Extract the (x, y) coordinate from the center of the cell holding the provided text.  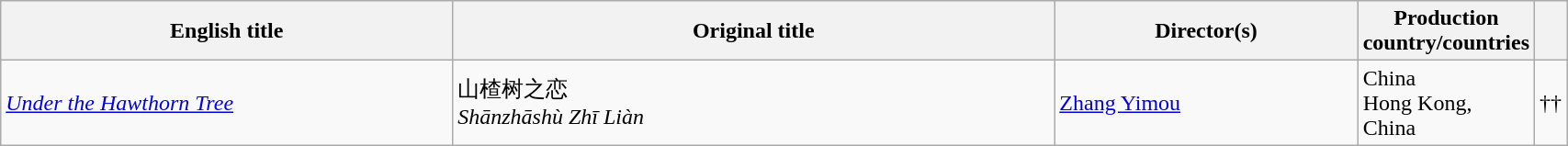
English title (227, 31)
Original title (753, 31)
Under the Hawthorn Tree (227, 103)
Director(s) (1206, 31)
ChinaHong Kong, China (1446, 103)
†† (1551, 103)
Production country/countries (1446, 31)
Zhang Yimou (1206, 103)
山楂树之恋Shānzhāshù Zhī Liàn (753, 103)
